Pinpoint the cell where the given text exists, returning its [X, Y] midpoint coordinate. 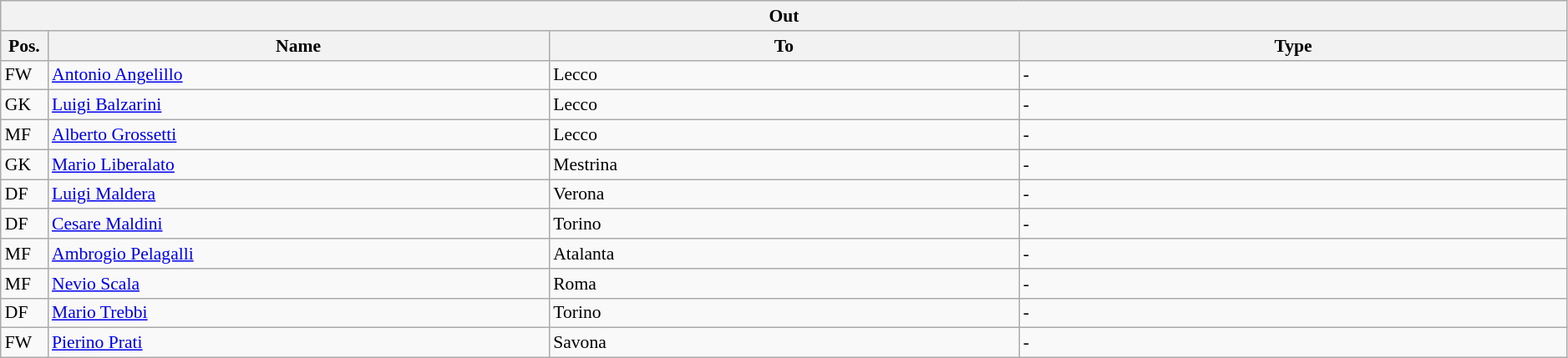
Verona [784, 194]
Savona [784, 343]
Pierino Prati [298, 343]
Pos. [24, 46]
Roma [784, 284]
To [784, 46]
Luigi Maldera [298, 194]
Ambrogio Pelagalli [298, 254]
Mestrina [784, 164]
Mario Trebbi [298, 313]
Antonio Angelillo [298, 75]
Name [298, 46]
Atalanta [784, 254]
Out [784, 16]
Luigi Balzarini [298, 105]
Cesare Maldini [298, 224]
Mario Liberalato [298, 164]
Type [1293, 46]
Nevio Scala [298, 284]
Alberto Grossetti [298, 135]
